Return the [x, y] coordinate for the center point of the cell that contains the specified text.  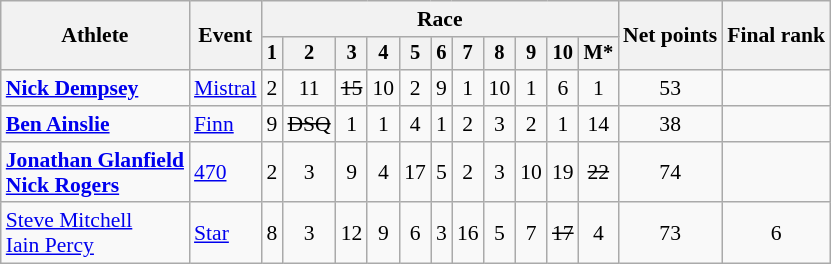
38 [670, 124]
Final rank [776, 36]
19 [563, 172]
Net points [670, 36]
Finn [225, 124]
DSQ [308, 124]
Mistral [225, 88]
11 [308, 88]
14 [598, 124]
Event [225, 36]
16 [468, 234]
Athlete [95, 36]
Nick Dempsey [95, 88]
Race [440, 19]
22 [598, 172]
Star [225, 234]
Jonathan GlanfieldNick Rogers [95, 172]
470 [225, 172]
53 [670, 88]
15 [352, 88]
73 [670, 234]
12 [352, 234]
Ben Ainslie [95, 124]
M* [598, 54]
Steve MitchellIain Percy [95, 234]
74 [670, 172]
